Detect which cell encompasses the target text, then output its (X, Y) center coordinate. 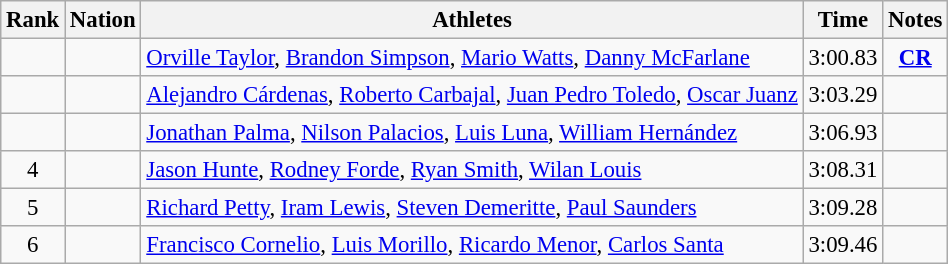
4 (33, 170)
Jason Hunte, Rodney Forde, Ryan Smith, Wilan Louis (472, 170)
Jonathan Palma, Nilson Palacios, Luis Luna, William Hernández (472, 133)
Richard Petty, Iram Lewis, Steven Demeritte, Paul Saunders (472, 208)
5 (33, 208)
Rank (33, 20)
3:06.93 (843, 133)
Orville Taylor, Brandon Simpson, Mario Watts, Danny McFarlane (472, 58)
Francisco Cornelio, Luis Morillo, Ricardo Menor, Carlos Santa (472, 245)
3:09.28 (843, 208)
3:00.83 (843, 58)
Alejandro Cárdenas, Roberto Carbajal, Juan Pedro Toledo, Oscar Juanz (472, 95)
Notes (916, 20)
3:08.31 (843, 170)
Athletes (472, 20)
6 (33, 245)
3:03.29 (843, 95)
3:09.46 (843, 245)
CR (916, 58)
Time (843, 20)
Nation (103, 20)
